Pinpoint the cell where the given text exists, returning its [X, Y] midpoint coordinate. 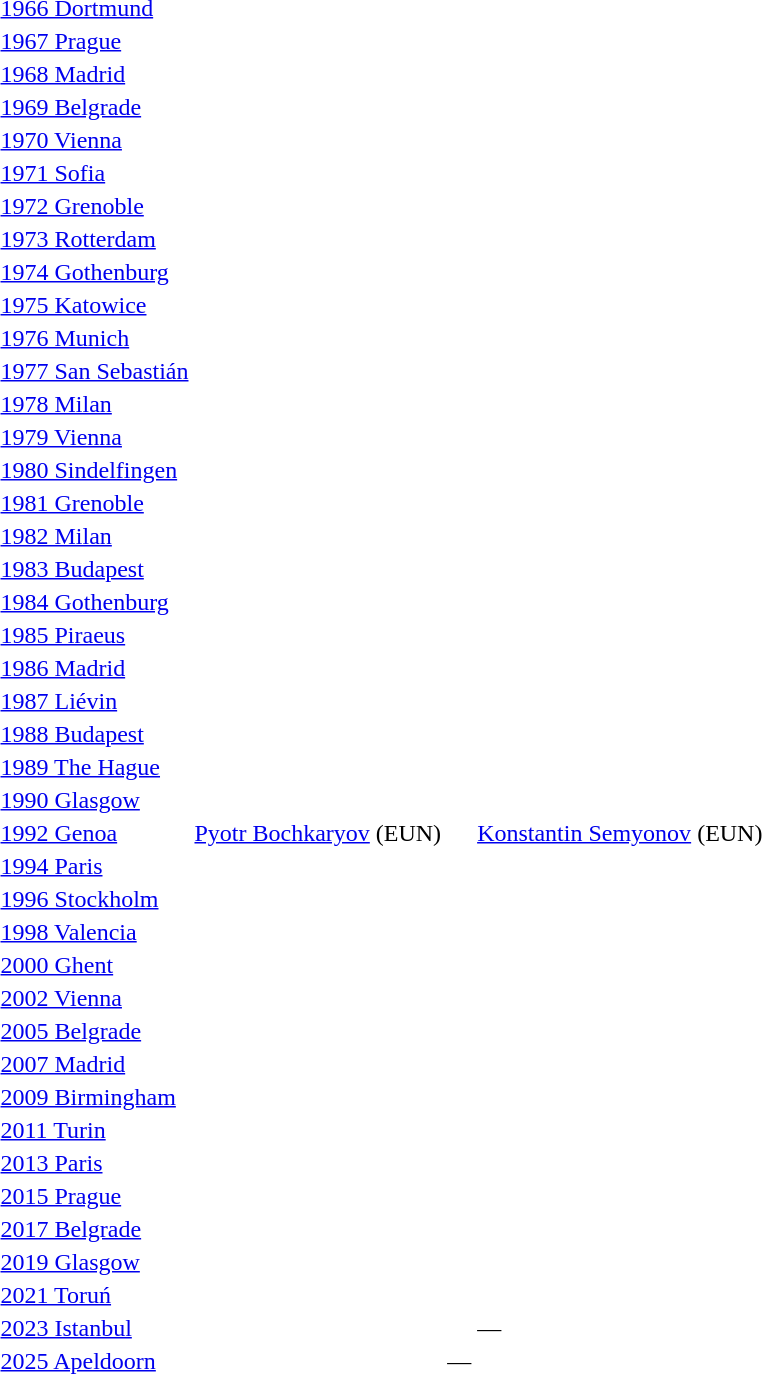
Pyotr Bochkaryov (EUN) [318, 833]
